Locate the cell with the specified text and output its (x, y) center coordinate. 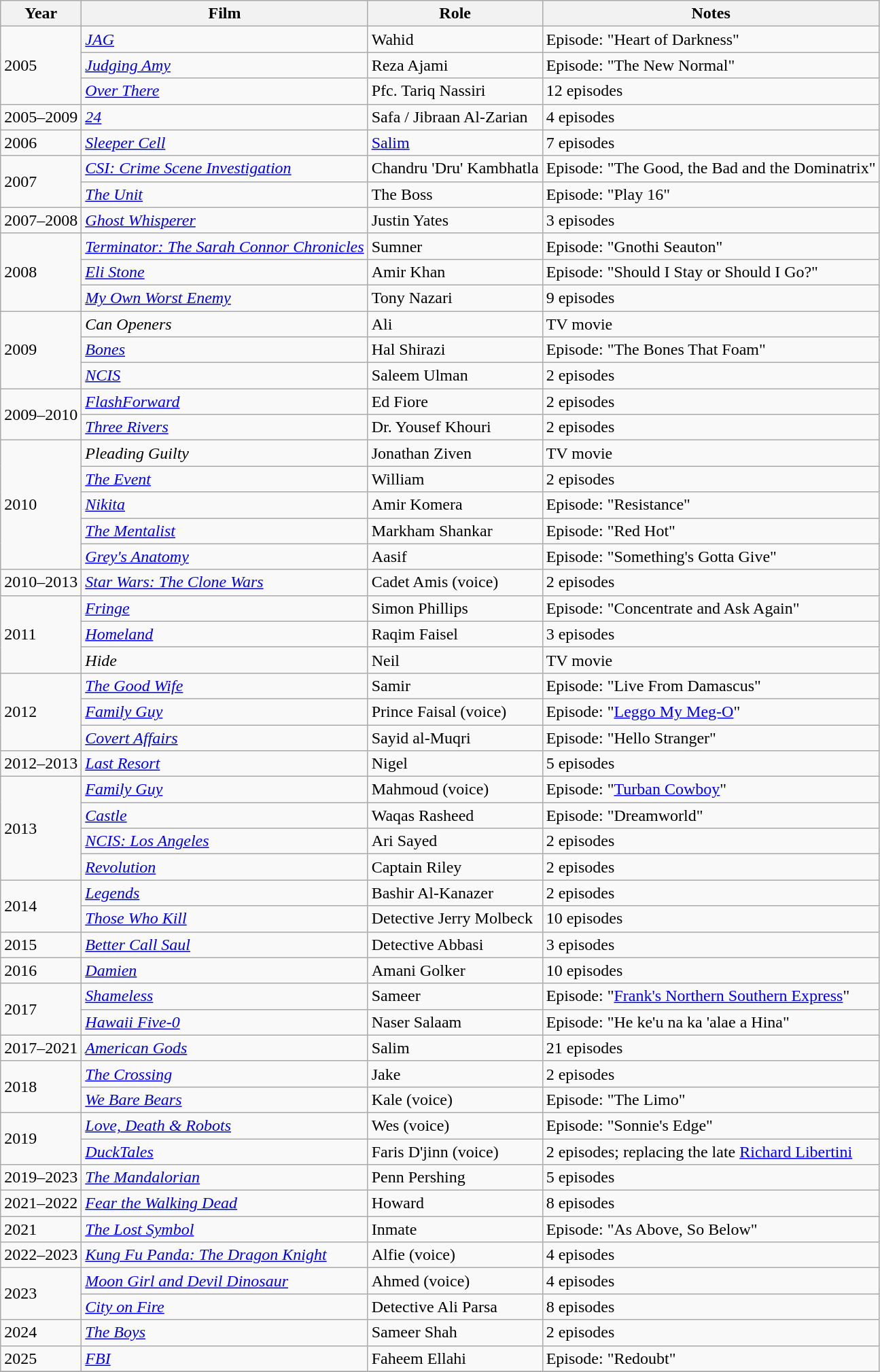
Episode: "Something's Gotta Give" (711, 557)
9 episodes (711, 298)
Sumner (455, 246)
Justin Yates (455, 220)
Reza Ajami (455, 65)
Captain Riley (455, 867)
Eli Stone (224, 272)
Episode: "Live From Damascus" (711, 686)
City on Fire (224, 1307)
DuckTales (224, 1152)
Wes (voice) (455, 1125)
Detective Abbasi (455, 945)
Fear the Walking Dead (224, 1203)
Notes (711, 14)
JAG (224, 39)
Ed Fiore (455, 402)
Ari Sayed (455, 841)
Last Resort (224, 764)
Over There (224, 91)
Episode: "Dreamworld" (711, 815)
The Boss (455, 194)
Raqim Faisel (455, 634)
2011 (41, 634)
American Gods (224, 1048)
Kale (voice) (455, 1100)
NCIS (224, 376)
2014 (41, 906)
Safa / Jibraan Al-Zarian (455, 117)
William (455, 479)
Fringe (224, 608)
Role (455, 14)
FBI (224, 1358)
The Good Wife (224, 686)
Judging Amy (224, 65)
Mahmoud (voice) (455, 790)
Love, Death & Robots (224, 1125)
2017–2021 (41, 1048)
2005–2009 (41, 117)
Prince Faisal (voice) (455, 711)
Saleem Ulman (455, 376)
Homeland (224, 634)
Bones (224, 350)
2009–2010 (41, 415)
24 (224, 117)
Revolution (224, 867)
Pfc. Tariq Nassiri (455, 91)
Sleeper Cell (224, 143)
Hawaii Five-0 (224, 1022)
Penn Pershing (455, 1178)
Grey's Anatomy (224, 557)
Howard (455, 1203)
Episode: "Resistance" (711, 505)
Jake (455, 1074)
Sayid al-Muqri (455, 737)
Damien (224, 970)
The Mandalorian (224, 1178)
Detective Ali Parsa (455, 1307)
Can Openers (224, 324)
2016 (41, 970)
Episode: "Frank's Northern Southern Express" (711, 996)
Terminator: The Sarah Connor Chronicles (224, 246)
Episode: "Leggo My Meg-O" (711, 711)
Castle (224, 815)
Covert Affairs (224, 737)
Legends (224, 893)
2012 (41, 711)
2010–2013 (41, 582)
Hide (224, 660)
Episode: "Sonnie's Edge" (711, 1125)
Jonathan Ziven (455, 453)
Pleading Guilty (224, 453)
2009 (41, 350)
My Own Worst Enemy (224, 298)
2025 (41, 1358)
Episode: "The Good, the Bad and the Dominatrix" (711, 169)
Sameer Shah (455, 1333)
Naser Salaam (455, 1022)
2013 (41, 828)
Dr. Yousef Khouri (455, 427)
21 episodes (711, 1048)
Episode: "The New Normal" (711, 65)
2 episodes; replacing the late Richard Libertini (711, 1152)
CSI: Crime Scene Investigation (224, 169)
Neil (455, 660)
Faris D'jinn (voice) (455, 1152)
Simon Phillips (455, 608)
Episode: "Concentrate and Ask Again" (711, 608)
Chandru 'Dru' Kambhatla (455, 169)
Bashir Al-Kanazer (455, 893)
12 episodes (711, 91)
Kung Fu Panda: The Dragon Knight (224, 1255)
Episode: "The Bones That Foam" (711, 350)
2007 (41, 181)
Episode: "Should I Stay or Should I Go?" (711, 272)
Episode: "Play 16" (711, 194)
We Bare Bears (224, 1100)
Amir Komera (455, 505)
2019 (41, 1138)
Nigel (455, 764)
2006 (41, 143)
Episode: "Redoubt" (711, 1358)
Amani Golker (455, 970)
Episode: "Red Hot" (711, 531)
Moon Girl and Devil Dinosaur (224, 1281)
2010 (41, 505)
The Lost Symbol (224, 1229)
Episode: "Hello Stranger" (711, 737)
Star Wars: The Clone Wars (224, 582)
Ali (455, 324)
Episode: "As Above, So Below" (711, 1229)
Three Rivers (224, 427)
Episode: "Turban Cowboy" (711, 790)
2021–2022 (41, 1203)
NCIS: Los Angeles (224, 841)
2023 (41, 1294)
Aasif (455, 557)
2024 (41, 1333)
Amir Khan (455, 272)
2018 (41, 1087)
2017 (41, 1009)
Those Who Kill (224, 919)
The Unit (224, 194)
2019–2023 (41, 1178)
2022–2023 (41, 1255)
FlashForward (224, 402)
2015 (41, 945)
Episode: "The Limo" (711, 1100)
The Crossing (224, 1074)
Detective Jerry Molbeck (455, 919)
7 episodes (711, 143)
Samir (455, 686)
The Mentalist (224, 531)
Ghost Whisperer (224, 220)
2005 (41, 65)
Faheem Ellahi (455, 1358)
The Event (224, 479)
Year (41, 14)
Episode: "Gnothi Seauton" (711, 246)
Markham Shankar (455, 531)
Better Call Saul (224, 945)
Film (224, 14)
Inmate (455, 1229)
Shameless (224, 996)
Episode: "He ke'u na ka 'alae a Hina" (711, 1022)
2008 (41, 272)
Episode: "Heart of Darkness" (711, 39)
Waqas Rasheed (455, 815)
Cadet Amis (voice) (455, 582)
Sameer (455, 996)
Alfie (voice) (455, 1255)
2021 (41, 1229)
Tony Nazari (455, 298)
Hal Shirazi (455, 350)
2007–2008 (41, 220)
Ahmed (voice) (455, 1281)
Wahid (455, 39)
2012–2013 (41, 764)
Nikita (224, 505)
The Boys (224, 1333)
